Search for the cell housing the specified text and yield its [x, y] center coordinate. 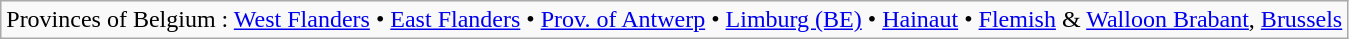
Provinces of Belgium : West Flanders • East Flanders • Prov. of Antwerp • Limburg (BE) • Hainaut • Flemish & Walloon Brabant, Brussels [674, 20]
